Provide the [x, y] coordinate of the cell's center where the given text is located.  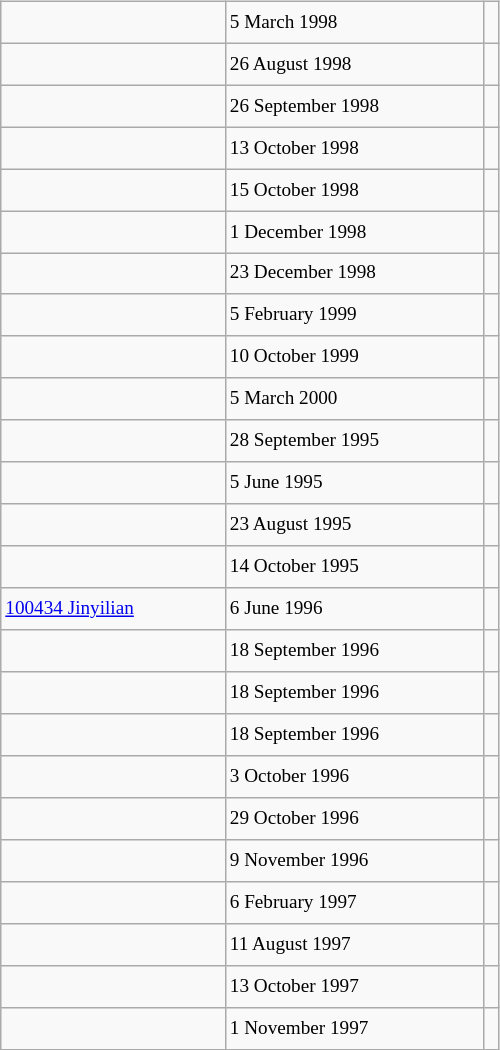
14 October 1995 [354, 567]
5 February 1999 [354, 315]
6 June 1996 [354, 609]
10 October 1999 [354, 357]
5 June 1995 [354, 483]
26 August 1998 [354, 64]
23 December 1998 [354, 274]
5 March 2000 [354, 399]
29 October 1996 [354, 819]
100434 Jinyilian [113, 609]
13 October 1997 [354, 986]
11 August 1997 [354, 944]
23 August 1995 [354, 525]
5 March 1998 [354, 22]
1 November 1997 [354, 1028]
9 November 1996 [354, 861]
1 December 1998 [354, 232]
6 February 1997 [354, 902]
15 October 1998 [354, 190]
3 October 1996 [354, 777]
28 September 1995 [354, 441]
13 October 1998 [354, 148]
26 September 1998 [354, 106]
